Extract the [x, y] coordinate from the center of the cell holding the provided text.  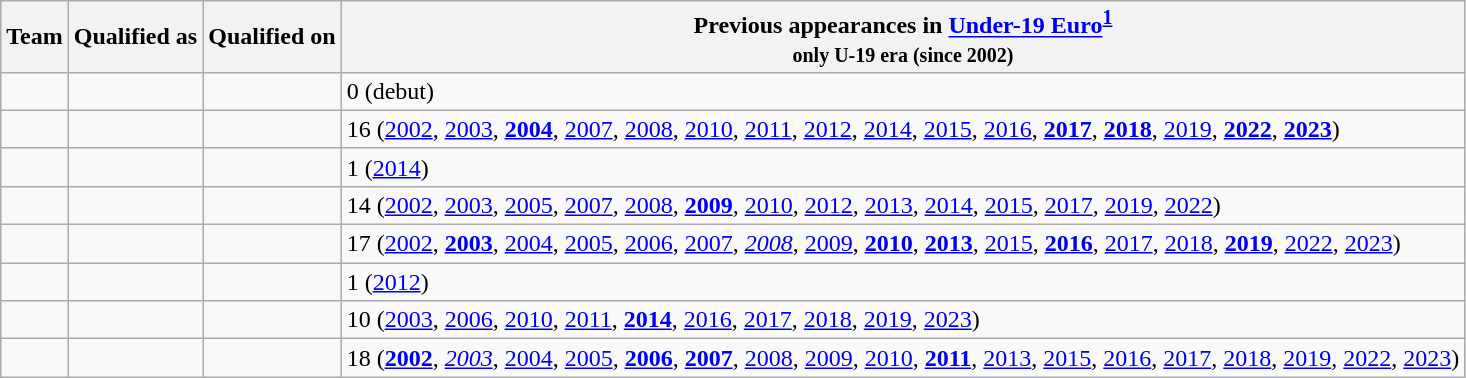
14 (2002, 2003, 2005, 2007, 2008, 2009, 2010, 2012, 2013, 2014, 2015, 2017, 2019, 2022) [903, 205]
Team [35, 37]
16 (2002, 2003, 2004, 2007, 2008, 2010, 2011, 2012, 2014, 2015, 2016, 2017, 2018, 2019, 2022, 2023) [903, 129]
1 (2012) [903, 282]
10 (2003, 2006, 2010, 2011, 2014, 2016, 2017, 2018, 2019, 2023) [903, 320]
Previous appearances in Under-19 Euro1only U-19 era (since 2002) [903, 37]
0 (debut) [903, 91]
Qualified as [135, 37]
17 (2002, 2003, 2004, 2005, 2006, 2007, 2008, 2009, 2010, 2013, 2015, 2016, 2017, 2018, 2019, 2022, 2023) [903, 244]
Qualified on [272, 37]
18 (2002, 2003, 2004, 2005, 2006, 2007, 2008, 2009, 2010, 2011, 2013, 2015, 2016, 2017, 2018, 2019, 2022, 2023) [903, 358]
1 (2014) [903, 167]
